Provide the (X, Y) coordinate of the cell's center where the given text is located.  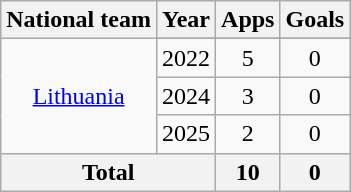
2022 (186, 58)
Total (108, 172)
10 (248, 172)
2025 (186, 134)
Apps (248, 20)
2 (248, 134)
Goals (315, 20)
3 (248, 96)
5 (248, 58)
2024 (186, 96)
Lithuania (79, 96)
National team (79, 20)
Year (186, 20)
